Find where the given text appears and provide that cell's center as [X, Y] coordinate. 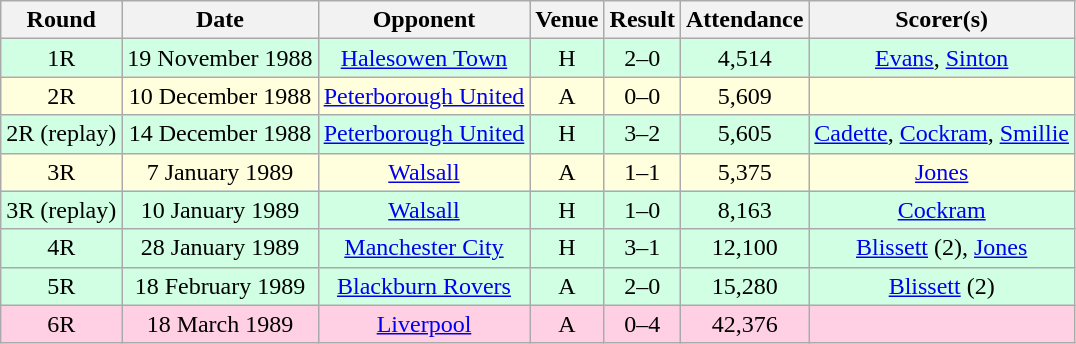
18 March 1989 [220, 324]
Opponent [424, 20]
Blissett (2) [942, 286]
18 February 1989 [220, 286]
Liverpool [424, 324]
Blissett (2), Jones [942, 248]
15,280 [744, 286]
19 November 1988 [220, 58]
Venue [567, 20]
Manchester City [424, 248]
12,100 [744, 248]
42,376 [744, 324]
Result [642, 20]
Evans, Sinton [942, 58]
2R [62, 96]
8,163 [744, 210]
2R (replay) [62, 134]
3R [62, 172]
5,609 [744, 96]
3R (replay) [62, 210]
Scorer(s) [942, 20]
Cockram [942, 210]
4R [62, 248]
5R [62, 286]
Blackburn Rovers [424, 286]
4,514 [744, 58]
1R [62, 58]
3–1 [642, 248]
28 January 1989 [220, 248]
10 January 1989 [220, 210]
Date [220, 20]
Attendance [744, 20]
6R [62, 324]
5,375 [744, 172]
0–0 [642, 96]
0–4 [642, 324]
3–2 [642, 134]
5,605 [744, 134]
Jones [942, 172]
7 January 1989 [220, 172]
Halesowen Town [424, 58]
Cadette, Cockram, Smillie [942, 134]
Round [62, 20]
1–0 [642, 210]
1–1 [642, 172]
14 December 1988 [220, 134]
10 December 1988 [220, 96]
